Provide the (X, Y) coordinate of the cell's center where the given text is located.  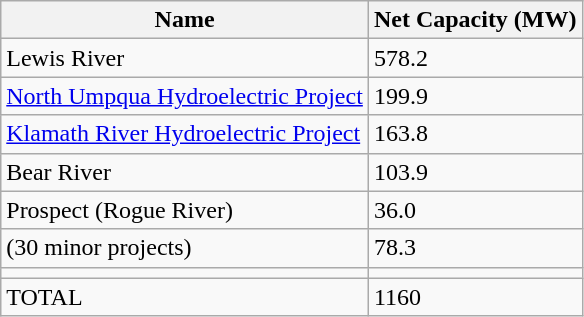
North Umpqua Hydroelectric Project (185, 96)
36.0 (475, 210)
578.2 (475, 58)
199.9 (475, 96)
Prospect (Rogue River) (185, 210)
Net Capacity (MW) (475, 20)
163.8 (475, 134)
103.9 (475, 172)
Lewis River (185, 58)
78.3 (475, 248)
Bear River (185, 172)
1160 (475, 297)
Klamath River Hydroelectric Project (185, 134)
TOTAL (185, 297)
(30 minor projects) (185, 248)
Name (185, 20)
